Output the [x, y] coordinate of the center of the cell containing the given text.  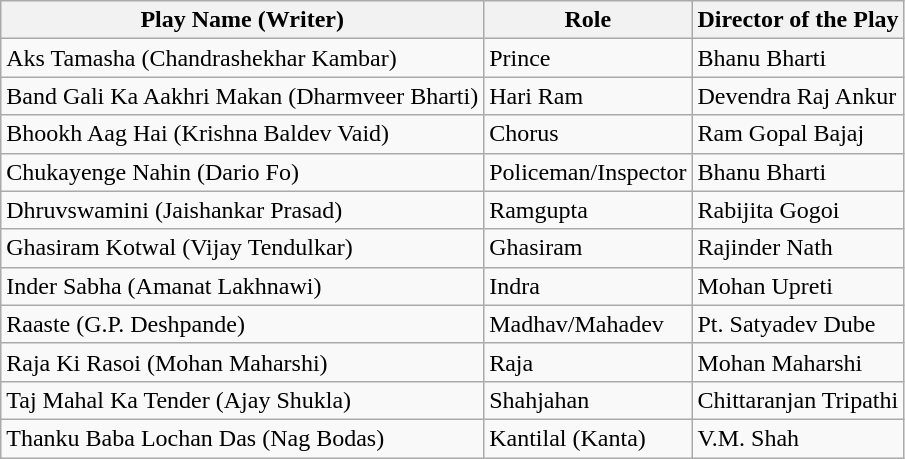
Mohan Upreti [798, 286]
Rajinder Nath [798, 248]
Indra [588, 286]
Chorus [588, 134]
Role [588, 20]
Kantilal (Kanta) [588, 438]
Shahjahan [588, 400]
Band Gali Ka Aakhri Makan (Dharmveer Bharti) [242, 96]
Raja Ki Rasoi (Mohan Maharshi) [242, 362]
Chukayenge Nahin (Dario Fo) [242, 172]
Thanku Baba Lochan Das (Nag Bodas) [242, 438]
V.M. Shah [798, 438]
Director of the Play [798, 20]
Prince [588, 58]
Ram Gopal Bajaj [798, 134]
Ramgupta [588, 210]
Madhav/Mahadev [588, 324]
Ghasiram [588, 248]
Bhookh Aag Hai (Krishna Baldev Vaid) [242, 134]
Inder Sabha (Amanat Lakhnawi) [242, 286]
Chittaranjan Tripathi [798, 400]
Rabijita Gogoi [798, 210]
Raja [588, 362]
Play Name (Writer) [242, 20]
Dhruvswamini (Jaishankar Prasad) [242, 210]
Aks Tamasha (Chandrashekhar Kambar) [242, 58]
Policeman/Inspector [588, 172]
Devendra Raj Ankur [798, 96]
Hari Ram [588, 96]
Mohan Maharshi [798, 362]
Ghasiram Kotwal (Vijay Tendulkar) [242, 248]
Pt. Satyadev Dube [798, 324]
Taj Mahal Ka Tender (Ajay Shukla) [242, 400]
Raaste (G.P. Deshpande) [242, 324]
